Pinpoint the cell where the given text exists, returning its (X, Y) midpoint coordinate. 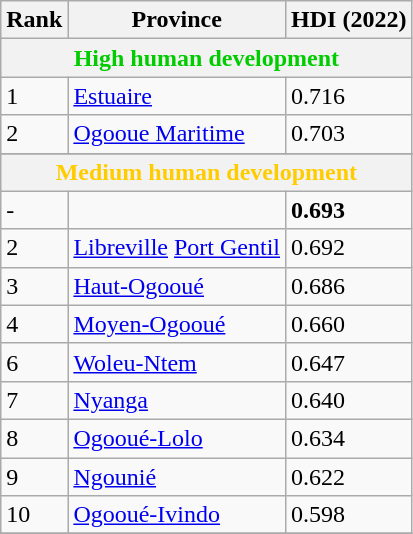
Ogooué-Ivindo (177, 515)
7 (34, 400)
HDI (2022) (349, 20)
0.660 (349, 324)
Estuaire (177, 96)
Libreville Port Gentil (177, 248)
Woleu-Ntem (177, 362)
High human development (206, 58)
- (34, 210)
0.640 (349, 400)
Nyanga (177, 400)
0.686 (349, 286)
Ogooue Maritime (177, 134)
0.703 (349, 134)
Province (177, 20)
Ogooué-Lolo (177, 438)
Medium human development (206, 172)
3 (34, 286)
10 (34, 515)
0.716 (349, 96)
9 (34, 477)
Ngounié (177, 477)
Rank (34, 20)
Haut-Ogooué (177, 286)
0.647 (349, 362)
6 (34, 362)
0.598 (349, 515)
0.634 (349, 438)
Moyen-Ogooué (177, 324)
4 (34, 324)
0.693 (349, 210)
0.692 (349, 248)
0.622 (349, 477)
1 (34, 96)
8 (34, 438)
